Return [x, y] of the center of cell containing provided text 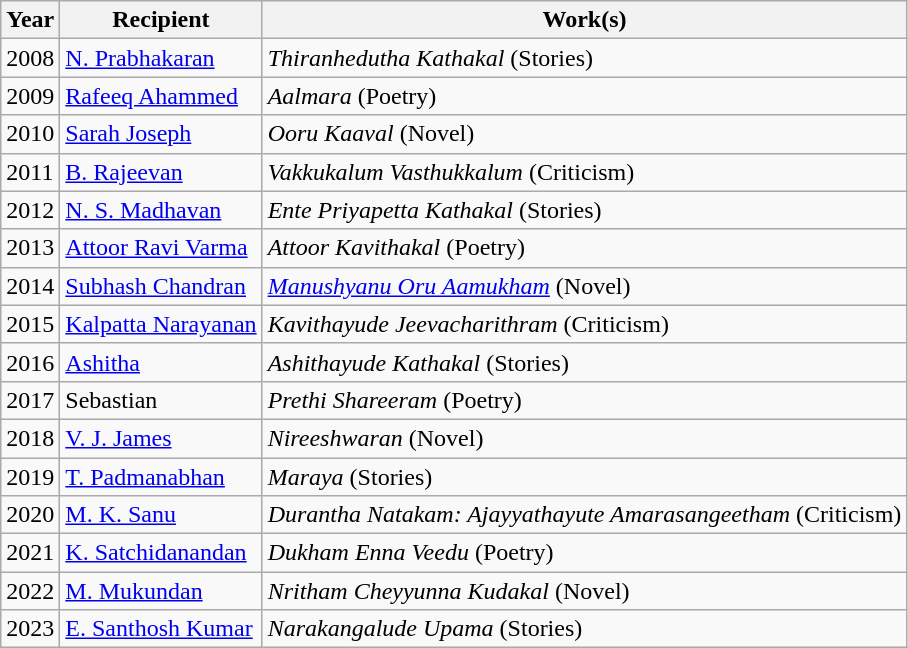
2019 [30, 477]
2022 [30, 591]
V. J. James [161, 438]
2023 [30, 629]
Work(s) [584, 20]
Rafeeq Ahammed [161, 96]
2010 [30, 134]
Attoor Ravi Varma [161, 248]
Kalpatta Narayanan [161, 324]
K. Satchidanandan [161, 553]
N. S. Madhavan [161, 210]
Nireeshwaran (Novel) [584, 438]
Kavithayude Jeevacharithram (Criticism) [584, 324]
M. Mukundan [161, 591]
Recipient [161, 20]
2014 [30, 286]
Ooru Kaaval (Novel) [584, 134]
Attoor Kavithakal (Poetry) [584, 248]
Maraya (Stories) [584, 477]
Sarah Joseph [161, 134]
2011 [30, 172]
Ente Priyapetta Kathakal (Stories) [584, 210]
Nritham Cheyyunna Kudakal (Novel) [584, 591]
2021 [30, 553]
Subhash Chandran [161, 286]
Manushyanu Oru Aamukham (Novel) [584, 286]
Thiranhedutha Kathakal (Stories) [584, 58]
Vakkukalum Vasthukkalum (Criticism) [584, 172]
2017 [30, 400]
Durantha Natakam: Ajayyathayute Amarasangeetham (Criticism) [584, 515]
2013 [30, 248]
Dukham Enna Veedu (Poetry) [584, 553]
Narakangalude Upama (Stories) [584, 629]
Prethi Shareeram (Poetry) [584, 400]
T. Padmanabhan [161, 477]
Aalmara (Poetry) [584, 96]
2008 [30, 58]
E. Santhosh Kumar [161, 629]
Ashitha [161, 362]
2009 [30, 96]
Ashithayude Kathakal (Stories) [584, 362]
2012 [30, 210]
Sebastian [161, 400]
2020 [30, 515]
B. Rajeevan [161, 172]
M. K. Sanu [161, 515]
2018 [30, 438]
Year [30, 20]
N. Prabhakaran [161, 58]
2015 [30, 324]
2016 [30, 362]
